From the cell containing the given text, extract its center point as (X, Y) coordinate. 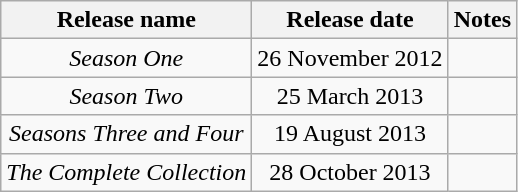
25 March 2013 (350, 96)
19 August 2013 (350, 134)
Season Two (126, 96)
Release date (350, 20)
Seasons Three and Four (126, 134)
Notes (482, 20)
26 November 2012 (350, 58)
Season One (126, 58)
The Complete Collection (126, 172)
Release name (126, 20)
28 October 2013 (350, 172)
